Return (X, Y) of the center of cell containing provided text 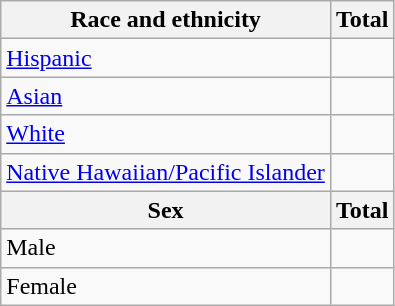
Asian (166, 96)
Male (166, 248)
Female (166, 286)
Hispanic (166, 58)
Native Hawaiian/Pacific Islander (166, 172)
Sex (166, 210)
White (166, 134)
Race and ethnicity (166, 20)
